Pinpoint the cell where the given text exists, returning its [X, Y] midpoint coordinate. 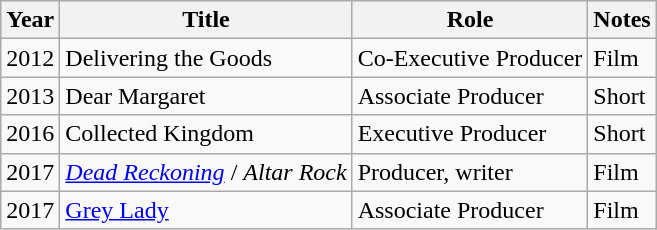
Co-Executive Producer [470, 58]
Collected Kingdom [206, 134]
Year [30, 20]
2016 [30, 134]
Producer, writer [470, 172]
2013 [30, 96]
2012 [30, 58]
Executive Producer [470, 134]
Title [206, 20]
Grey Lady [206, 210]
Role [470, 20]
Dead Reckoning / Altar Rock [206, 172]
Delivering the Goods [206, 58]
Notes [622, 20]
Dear Margaret [206, 96]
